For the text-containing cell, return its midpoint in [X, Y] coordinate format. 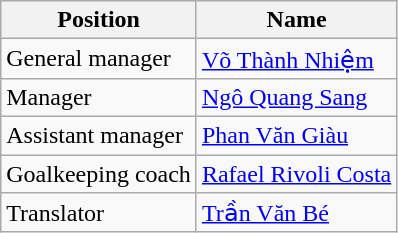
Name [296, 20]
Assistant manager [99, 135]
Goalkeeping coach [99, 173]
Manager [99, 97]
General manager [99, 59]
Phan Văn Giàu [296, 135]
Trần Văn Bé [296, 213]
Rafael Rivoli Costa [296, 173]
Võ Thành Nhiệm [296, 59]
Ngô Quang Sang [296, 97]
Position [99, 20]
Translator [99, 213]
